Locate the cell with the specified text and output its [X, Y] center coordinate. 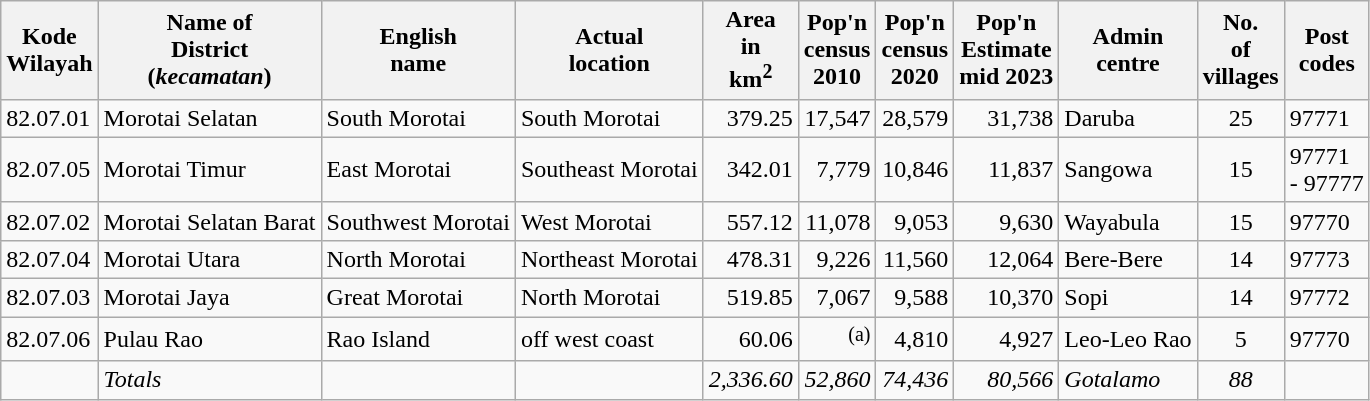
31,738 [1006, 118]
4,810 [915, 340]
Pulau Rao [210, 340]
82.07.04 [50, 259]
Gotalamo [1128, 380]
Wayabula [1128, 221]
52,860 [837, 380]
West Morotai [609, 221]
Northeast Morotai [609, 259]
80,566 [1006, 380]
Postcodes [1326, 50]
9,053 [915, 221]
4,927 [1006, 340]
9,226 [837, 259]
10,846 [915, 170]
2,336.60 [750, 380]
Totals [210, 380]
82.07.01 [50, 118]
5 [1240, 340]
519.85 [750, 298]
17,547 [837, 118]
74,436 [915, 380]
East Morotai [418, 170]
9,630 [1006, 221]
97772 [1326, 298]
Kode Wilayah [50, 50]
off west coast [609, 340]
Pop'ncensus2020 [915, 50]
10,370 [1006, 298]
Actuallocation [609, 50]
25 [1240, 118]
Sopi [1128, 298]
Bere-Bere [1128, 259]
11,560 [915, 259]
60.06 [750, 340]
Morotai Utara [210, 259]
82.07.02 [50, 221]
379.25 [750, 118]
97771 [1326, 118]
97773 [1326, 259]
97771- 97777 [1326, 170]
7,779 [837, 170]
82.07.03 [50, 298]
Admin centre [1128, 50]
Great Morotai [418, 298]
342.01 [750, 170]
11,078 [837, 221]
557.12 [750, 221]
(a) [837, 340]
11,837 [1006, 170]
Morotai Timur [210, 170]
Morotai Selatan [210, 118]
9,588 [915, 298]
Pop'ncensus2010 [837, 50]
12,064 [1006, 259]
Rao Island [418, 340]
Morotai Selatan Barat [210, 221]
Pop'nEstimate mid 2023 [1006, 50]
Sangowa [1128, 170]
Areain km2 [750, 50]
82.07.05 [50, 170]
478.31 [750, 259]
Name ofDistrict(kecamatan) [210, 50]
Morotai Jaya [210, 298]
No.of villages [1240, 50]
88 [1240, 380]
Leo-Leo Rao [1128, 340]
28,579 [915, 118]
Englishname [418, 50]
7,067 [837, 298]
Daruba [1128, 118]
82.07.06 [50, 340]
Southeast Morotai [609, 170]
Southwest Morotai [418, 221]
